Return the [x, y] coordinate for the center point of the cell that contains the specified text.  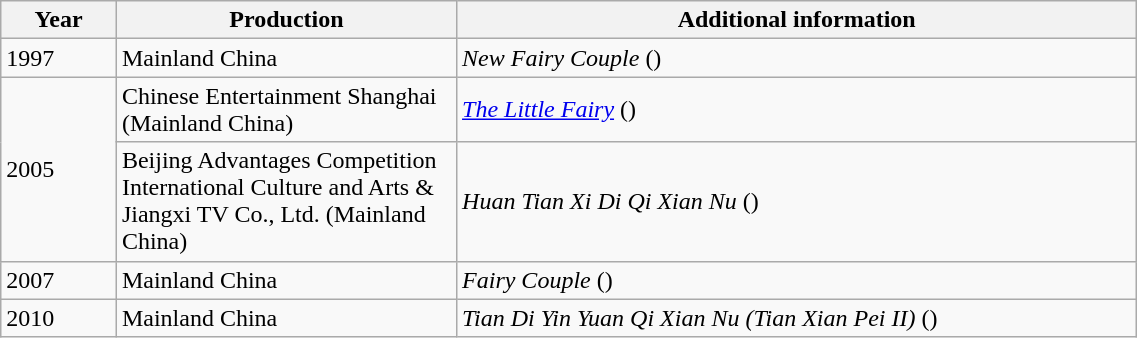
2010 [59, 318]
Chinese Entertainment Shanghai (Mainland China) [286, 110]
2005 [59, 169]
Production [286, 20]
Huan Tian Xi Di Qi Xian Nu () [797, 202]
Beijing Advantages Competition International Culture and Arts & Jiangxi TV Co., Ltd. (Mainland China) [286, 202]
Additional information [797, 20]
Year [59, 20]
1997 [59, 58]
New Fairy Couple () [797, 58]
Tian Di Yin Yuan Qi Xian Nu (Tian Xian Pei II) () [797, 318]
Fairy Couple () [797, 280]
The Little Fairy () [797, 110]
2007 [59, 280]
